Return the [X, Y] coordinate for the center point of the cell that contains the specified text.  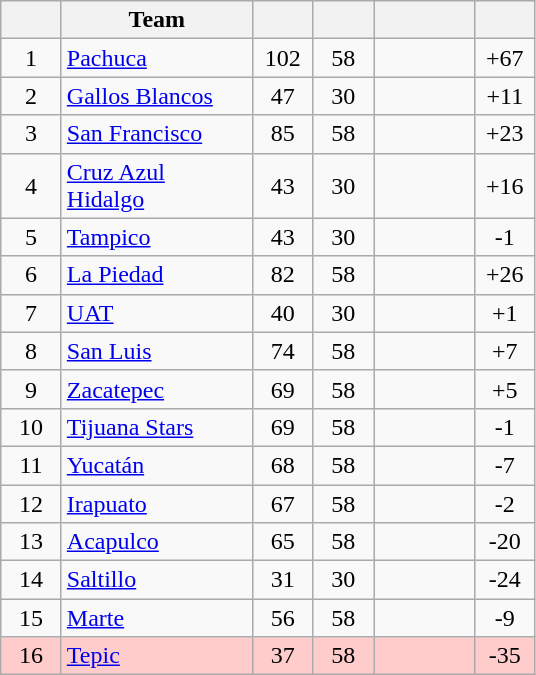
15 [32, 618]
Tepic [156, 656]
16 [32, 656]
102 [282, 58]
Marte [156, 618]
Irapuato [156, 503]
31 [282, 580]
7 [32, 313]
37 [282, 656]
San Luis [156, 351]
+5 [506, 389]
74 [282, 351]
+1 [506, 313]
+7 [506, 351]
+67 [506, 58]
Team [156, 20]
65 [282, 542]
Pachuca [156, 58]
56 [282, 618]
San Francisco [156, 134]
+11 [506, 96]
Cruz Azul Hidalgo [156, 186]
+23 [506, 134]
UAT [156, 313]
10 [32, 427]
Gallos Blancos [156, 96]
68 [282, 465]
+16 [506, 186]
-20 [506, 542]
-9 [506, 618]
1 [32, 58]
3 [32, 134]
-24 [506, 580]
Yucatán [156, 465]
-35 [506, 656]
Tijuana Stars [156, 427]
Saltillo [156, 580]
Zacatepec [156, 389]
82 [282, 275]
67 [282, 503]
40 [282, 313]
-7 [506, 465]
8 [32, 351]
11 [32, 465]
9 [32, 389]
13 [32, 542]
Tampico [156, 237]
47 [282, 96]
12 [32, 503]
4 [32, 186]
+26 [506, 275]
14 [32, 580]
2 [32, 96]
85 [282, 134]
Acapulco [156, 542]
6 [32, 275]
-2 [506, 503]
5 [32, 237]
La Piedad [156, 275]
